Output the [x, y] coordinate of the center of the cell containing the given text.  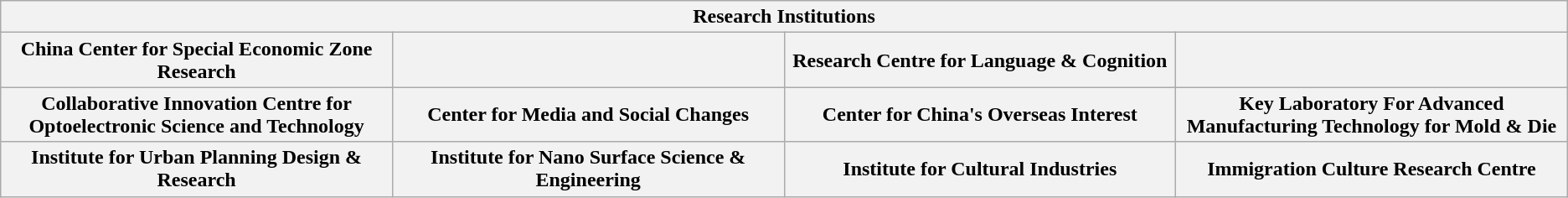
Center for China's Overseas Interest [980, 114]
Institute for Nano Surface Science & Engineering [588, 169]
Key Laboratory For Advanced Manufacturing Technology for Mold & Die [1372, 114]
Collaborative Innovation Centre for Optoelectronic Science and Technology [197, 114]
Center for Media and Social Changes [588, 114]
Institute for Cultural Industries [980, 169]
China Center for Special Economic Zone Research [197, 60]
Research Centre for Language & Cognition [980, 60]
Research Institutions [784, 17]
Immigration Culture Research Centre [1372, 169]
Institute for Urban Planning Design & Research [197, 169]
